Pinpoint the cell where the given text exists, returning its [X, Y] midpoint coordinate. 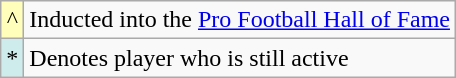
Inducted into the Pro Football Hall of Fame [240, 20]
* [12, 58]
^ [12, 20]
Denotes player who is still active [240, 58]
